Search for the cell housing the specified text and yield its (X, Y) center coordinate. 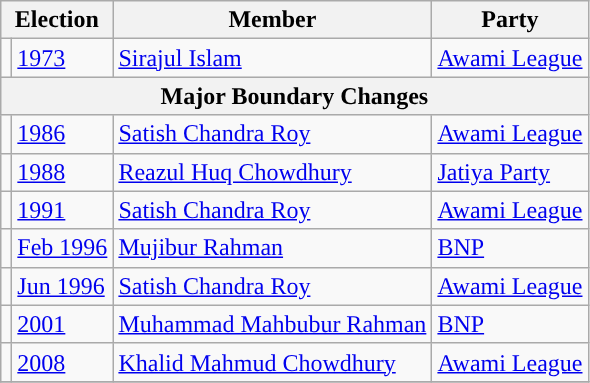
Jun 1996 (62, 286)
Muhammad Mahbubur Rahman (272, 324)
2001 (62, 324)
Major Boundary Changes (294, 96)
Sirajul Islam (272, 58)
1986 (62, 134)
Khalid Mahmud Chowdhury (272, 362)
1988 (62, 172)
1991 (62, 210)
Member (272, 20)
Jatiya Party (510, 172)
Election (57, 20)
2008 (62, 362)
1973 (62, 58)
Reazul Huq Chowdhury (272, 172)
Mujibur Rahman (272, 248)
Party (510, 20)
Feb 1996 (62, 248)
